Detect which cell encompasses the target text, then output its [X, Y] center coordinate. 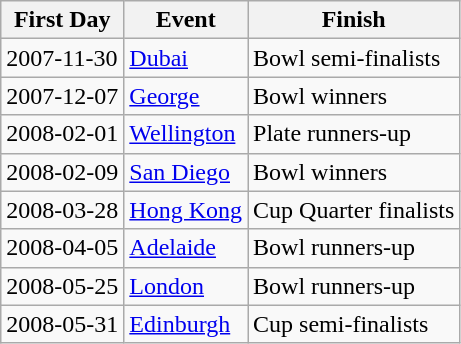
2008-02-01 [62, 134]
Hong Kong [186, 210]
2008-02-09 [62, 172]
Dubai [186, 58]
2007-12-07 [62, 96]
Wellington [186, 134]
George [186, 96]
First Day [62, 20]
London [186, 286]
2008-05-25 [62, 286]
Finish [354, 20]
Bowl semi-finalists [354, 58]
2007-11-30 [62, 58]
Cup Quarter finalists [354, 210]
2008-03-28 [62, 210]
2008-04-05 [62, 248]
Plate runners-up [354, 134]
Event [186, 20]
Cup semi-finalists [354, 324]
Edinburgh [186, 324]
2008-05-31 [62, 324]
San Diego [186, 172]
Adelaide [186, 248]
